From the cell containing the given text, extract its center point as (x, y) coordinate. 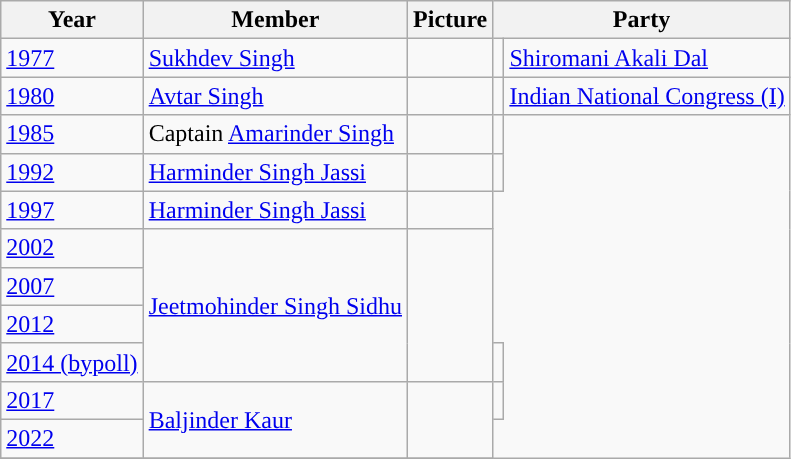
Picture (450, 20)
Captain Amarinder Singh (275, 134)
1980 (72, 96)
Avtar Singh (275, 96)
Party (642, 20)
Shiromani Akali Dal (647, 58)
Baljinder Kaur (275, 419)
1992 (72, 172)
Jeetmohinder Singh Sidhu (275, 305)
2014 (bypoll) (72, 362)
2012 (72, 324)
Sukhdev Singh (275, 58)
2002 (72, 248)
Member (275, 20)
1985 (72, 134)
2017 (72, 400)
1977 (72, 58)
2007 (72, 286)
2022 (72, 438)
Year (72, 20)
1997 (72, 210)
Indian National Congress (I) (647, 96)
